From the cell containing the given text, extract its center point as [X, Y] coordinate. 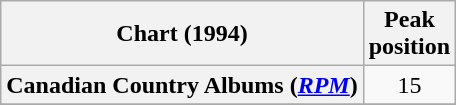
15 [409, 85]
Chart (1994) [182, 34]
Peak position [409, 34]
Canadian Country Albums (RPM) [182, 85]
